Output the (x, y) coordinate of the center of the cell containing the given text.  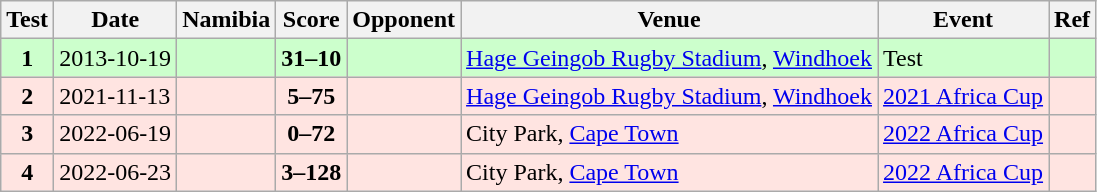
Event (964, 20)
0–72 (312, 134)
Namibia (226, 20)
2021-11-13 (116, 96)
3–128 (312, 172)
4 (28, 172)
2013-10-19 (116, 58)
1 (28, 58)
2022-06-23 (116, 172)
Ref (1072, 20)
2022-06-19 (116, 134)
5–75 (312, 96)
2021 Africa Cup (964, 96)
3 (28, 134)
2 (28, 96)
31–10 (312, 58)
Score (312, 20)
Opponent (404, 20)
Date (116, 20)
Venue (670, 20)
